Determine the [X, Y] coordinate at the center of the cell enclosing the given text.  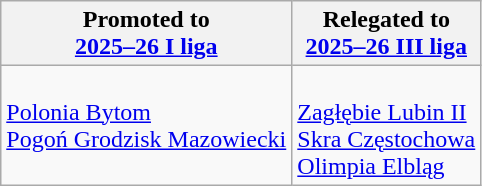
Relegated to2025–26 III liga [386, 34]
Zagłębie Lubin II Skra Częstochowa Olimpia Elbląg [386, 126]
Polonia Bytom Pogoń Grodzisk Mazowiecki [146, 126]
Promoted to2025–26 I liga [146, 34]
